Pinpoint the cell where the given text exists, returning its (X, Y) midpoint coordinate. 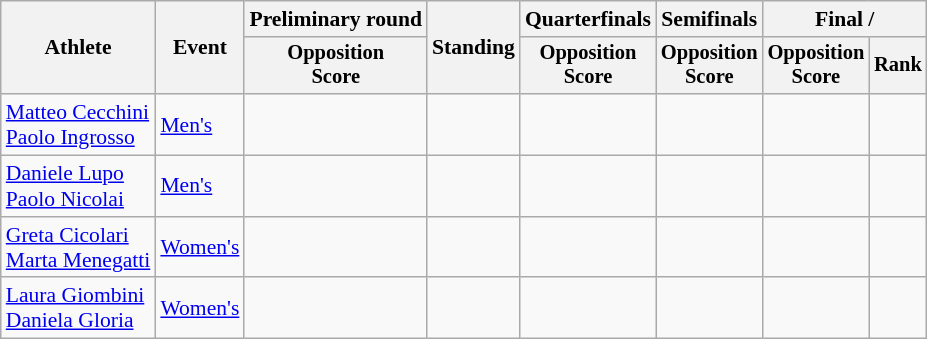
Rank (898, 66)
Standing (474, 48)
Athlete (78, 48)
Preliminary round (336, 19)
Daniele LupoPaolo Nicolai (78, 186)
Final / (845, 19)
Greta CicolariMarta Menegatti (78, 248)
Quarterfinals (588, 19)
Semifinals (710, 19)
Laura GiombiniDaniela Gloria (78, 308)
Matteo CecchiniPaolo Ingrosso (78, 124)
Event (200, 48)
